Identify which cell holds the provided text, then report its (x, y) central coordinate. 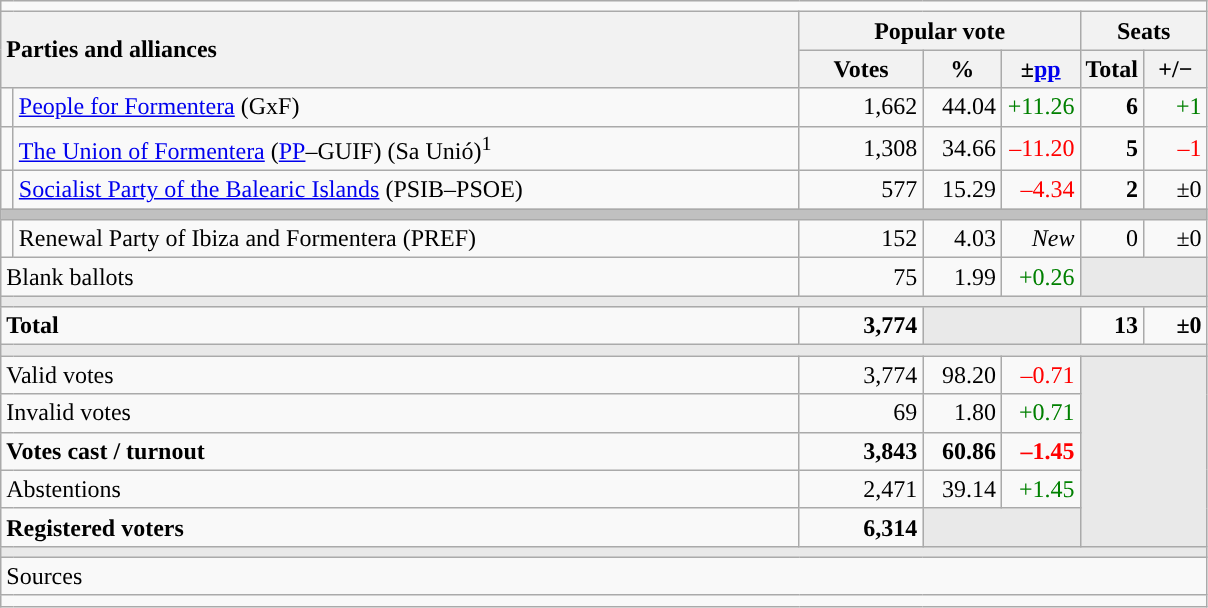
–1.45 (1040, 451)
44.04 (962, 107)
4.03 (962, 239)
15.29 (962, 190)
6,314 (861, 527)
1,662 (861, 107)
60.86 (962, 451)
2,471 (861, 489)
% (962, 69)
98.20 (962, 375)
1.80 (962, 413)
+0.71 (1040, 413)
6 (1112, 107)
Parties and alliances (400, 50)
Votes (861, 69)
±pp (1040, 69)
+11.26 (1040, 107)
New (1040, 239)
–11.20 (1040, 148)
75 (861, 277)
39.14 (962, 489)
+1 (1176, 107)
5 (1112, 148)
Popular vote (940, 31)
People for Formentera (GxF) (406, 107)
1.99 (962, 277)
1,308 (861, 148)
Renewal Party of Ibiza and Formentera (PREF) (406, 239)
Invalid votes (400, 413)
–0.71 (1040, 375)
69 (861, 413)
13 (1112, 326)
+/− (1176, 69)
3,843 (861, 451)
+1.45 (1040, 489)
Abstentions (400, 489)
Votes cast / turnout (400, 451)
+0.26 (1040, 277)
Valid votes (400, 375)
Sources (604, 576)
0 (1112, 239)
–4.34 (1040, 190)
The Union of Formentera (PP–GUIF) (Sa Unió)1 (406, 148)
Socialist Party of the Balearic Islands (PSIB–PSOE) (406, 190)
577 (861, 190)
34.66 (962, 148)
152 (861, 239)
–1 (1176, 148)
2 (1112, 190)
Blank ballots (400, 277)
Seats (1144, 31)
Registered voters (400, 527)
